Scan for the cell matching the given text and deliver its (X, Y) coordinate at center. 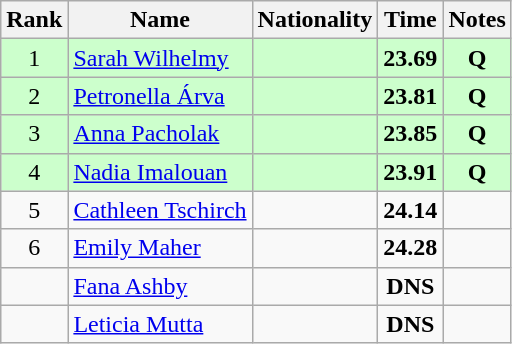
24.14 (410, 210)
Rank (34, 20)
5 (34, 210)
3 (34, 134)
Name (160, 20)
Cathleen Tschirch (160, 210)
2 (34, 96)
24.28 (410, 248)
Nadia Imalouan (160, 172)
Time (410, 20)
Notes (477, 20)
23.81 (410, 96)
1 (34, 58)
6 (34, 248)
Fana Ashby (160, 286)
23.85 (410, 134)
4 (34, 172)
Emily Maher (160, 248)
23.91 (410, 172)
23.69 (410, 58)
Anna Pacholak (160, 134)
Leticia Mutta (160, 324)
Sarah Wilhelmy (160, 58)
Petronella Árva (160, 96)
Nationality (315, 20)
